Return [X, Y] of the center of cell containing provided text 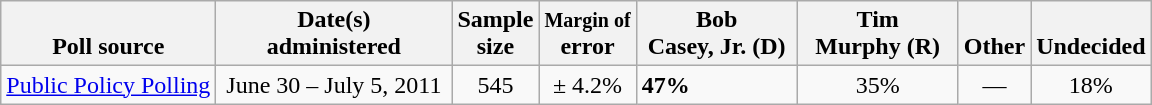
TimMurphy (R) [878, 34]
47% [716, 85]
Date(s)administered [334, 34]
35% [878, 85]
Bob Casey, Jr. (D) [716, 34]
June 30 – July 5, 2011 [334, 85]
545 [496, 85]
18% [1091, 85]
— [994, 85]
± 4.2% [588, 85]
Margin oferror [588, 34]
Undecided [1091, 34]
Samplesize [496, 34]
Poll source [108, 34]
Public Policy Polling [108, 85]
Other [994, 34]
